Scan for the cell matching the given text and deliver its [X, Y] coordinate at center. 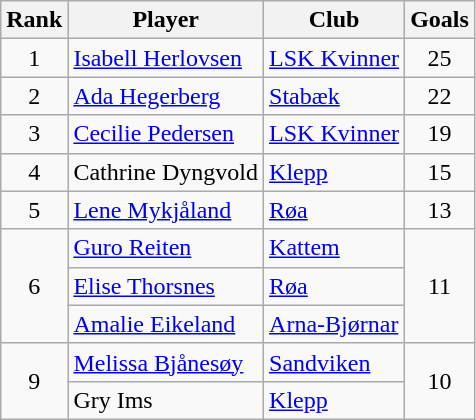
Amalie Eikeland [166, 324]
6 [34, 286]
22 [440, 96]
15 [440, 172]
Gry Ims [166, 400]
Club [334, 20]
Rank [34, 20]
Cathrine Dyngvold [166, 172]
Guro Reiten [166, 248]
19 [440, 134]
Goals [440, 20]
11 [440, 286]
10 [440, 381]
13 [440, 210]
Player [166, 20]
Lene Mykjåland [166, 210]
Arna-Bjørnar [334, 324]
3 [34, 134]
Elise Thorsnes [166, 286]
Cecilie Pedersen [166, 134]
4 [34, 172]
Kattem [334, 248]
Isabell Herlovsen [166, 58]
5 [34, 210]
1 [34, 58]
Ada Hegerberg [166, 96]
25 [440, 58]
2 [34, 96]
Stabæk [334, 96]
Sandviken [334, 362]
9 [34, 381]
Melissa Bjånesøy [166, 362]
